Extract the (X, Y) coordinate from the center of the cell holding the provided text.  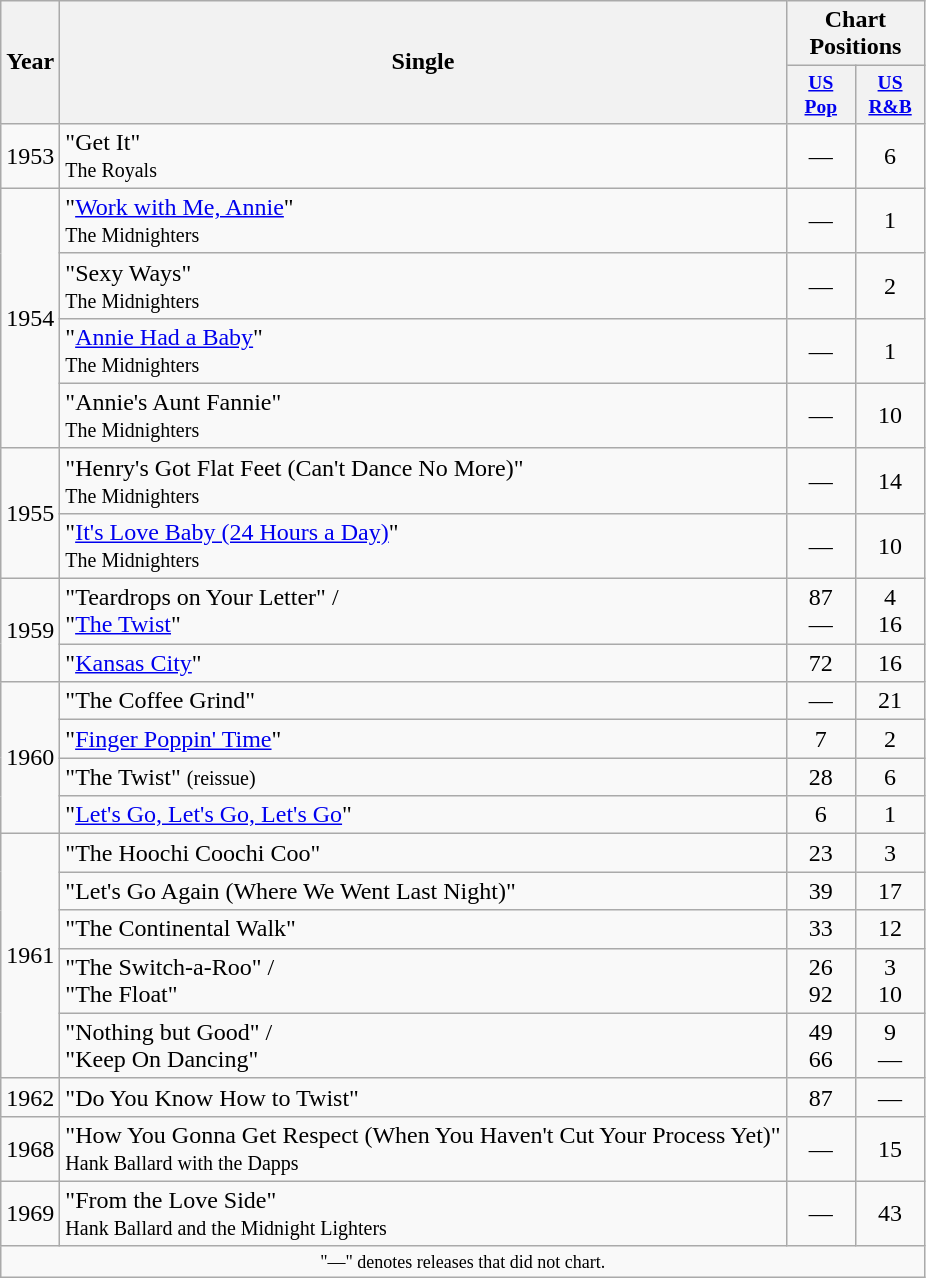
Year (30, 62)
14 (890, 480)
1953 (30, 156)
US Pop (820, 94)
43 (890, 1214)
"The Continental Walk" (423, 929)
US R&B (890, 94)
33 (820, 929)
"Annie Had a Baby"The Midnighters (423, 350)
Single (423, 62)
"Let's Go, Let's Go, Let's Go" (423, 815)
416 (890, 612)
"Get It"The Royals (423, 156)
4966 (820, 1046)
87 (820, 1097)
1968 (30, 1148)
Chart Positions (856, 34)
16 (890, 663)
28 (820, 777)
23 (820, 853)
1955 (30, 513)
72 (820, 663)
12 (890, 929)
3 (890, 853)
1959 (30, 630)
"The Twist" (reissue) (423, 777)
21 (890, 701)
15 (890, 1148)
1954 (30, 318)
"Finger Poppin' Time" (423, 739)
2692 (820, 980)
87— (820, 612)
"From the Love Side"Hank Ballard and the Midnight Lighters (423, 1214)
9— (890, 1046)
"Let's Go Again (Where We Went Last Night)" (423, 891)
1960 (30, 758)
1962 (30, 1097)
17 (890, 891)
"Henry's Got Flat Feet (Can't Dance No More)"The Midnighters (423, 480)
"How You Gonna Get Respect (When You Haven't Cut Your Process Yet)"Hank Ballard with the Dapps (423, 1148)
"Kansas City" (423, 663)
"Nothing but Good" /"Keep On Dancing" (423, 1046)
39 (820, 891)
"Teardrops on Your Letter" /"The Twist" (423, 612)
"It's Love Baby (24 Hours a Day)"The Midnighters (423, 546)
"The Switch-a-Roo" /"The Float" (423, 980)
7 (820, 739)
1961 (30, 956)
"Do You Know How to Twist" (423, 1097)
"—" denotes releases that did not chart. (463, 1262)
"Sexy Ways"The Midnighters (423, 286)
1969 (30, 1214)
310 (890, 980)
"The Coffee Grind" (423, 701)
"Work with Me, Annie"The Midnighters (423, 220)
"The Hoochi Coochi Coo" (423, 853)
"Annie's Aunt Fannie"The Midnighters (423, 416)
